Locate the cell with the specified text and output its [x, y] center coordinate. 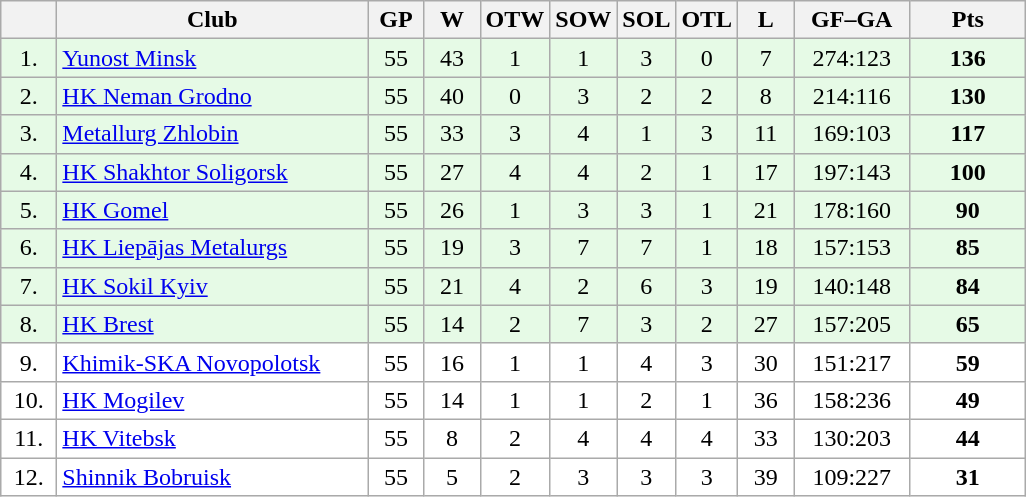
GP [396, 20]
Khimik-SKA Novopolotsk [212, 362]
Pts [968, 20]
10. [29, 400]
5 [452, 477]
8. [29, 324]
117 [968, 134]
HK Neman Grodno [212, 96]
36 [766, 400]
6 [646, 286]
157:153 [852, 248]
Metallurg Zhlobin [212, 134]
151:217 [852, 362]
140:148 [852, 286]
100 [968, 172]
157:205 [852, 324]
84 [968, 286]
274:123 [852, 58]
HK Liepājas Metalurgs [212, 248]
158:236 [852, 400]
12. [29, 477]
Shinnik Bobruisk [212, 477]
HK Vitebsk [212, 438]
16 [452, 362]
L [766, 20]
59 [968, 362]
178:160 [852, 210]
3. [29, 134]
Club [212, 20]
90 [968, 210]
11 [766, 134]
HK Sokil Kyiv [212, 286]
85 [968, 248]
OTL [707, 20]
169:103 [852, 134]
2. [29, 96]
65 [968, 324]
18 [766, 248]
197:143 [852, 172]
49 [968, 400]
130:203 [852, 438]
SOL [646, 20]
43 [452, 58]
136 [968, 58]
31 [968, 477]
40 [452, 96]
30 [766, 362]
HK Shakhtor Soligorsk [212, 172]
OTW [515, 20]
17 [766, 172]
44 [968, 438]
5. [29, 210]
6. [29, 248]
HK Mogilev [212, 400]
39 [766, 477]
11. [29, 438]
HK Gomel [212, 210]
HK Brest [212, 324]
7. [29, 286]
4. [29, 172]
130 [968, 96]
W [452, 20]
9. [29, 362]
GF–GA [852, 20]
109:227 [852, 477]
1. [29, 58]
26 [452, 210]
Yunost Minsk [212, 58]
SOW [584, 20]
214:116 [852, 96]
